Output the (x, y) coordinate of the center of the cell containing the given text.  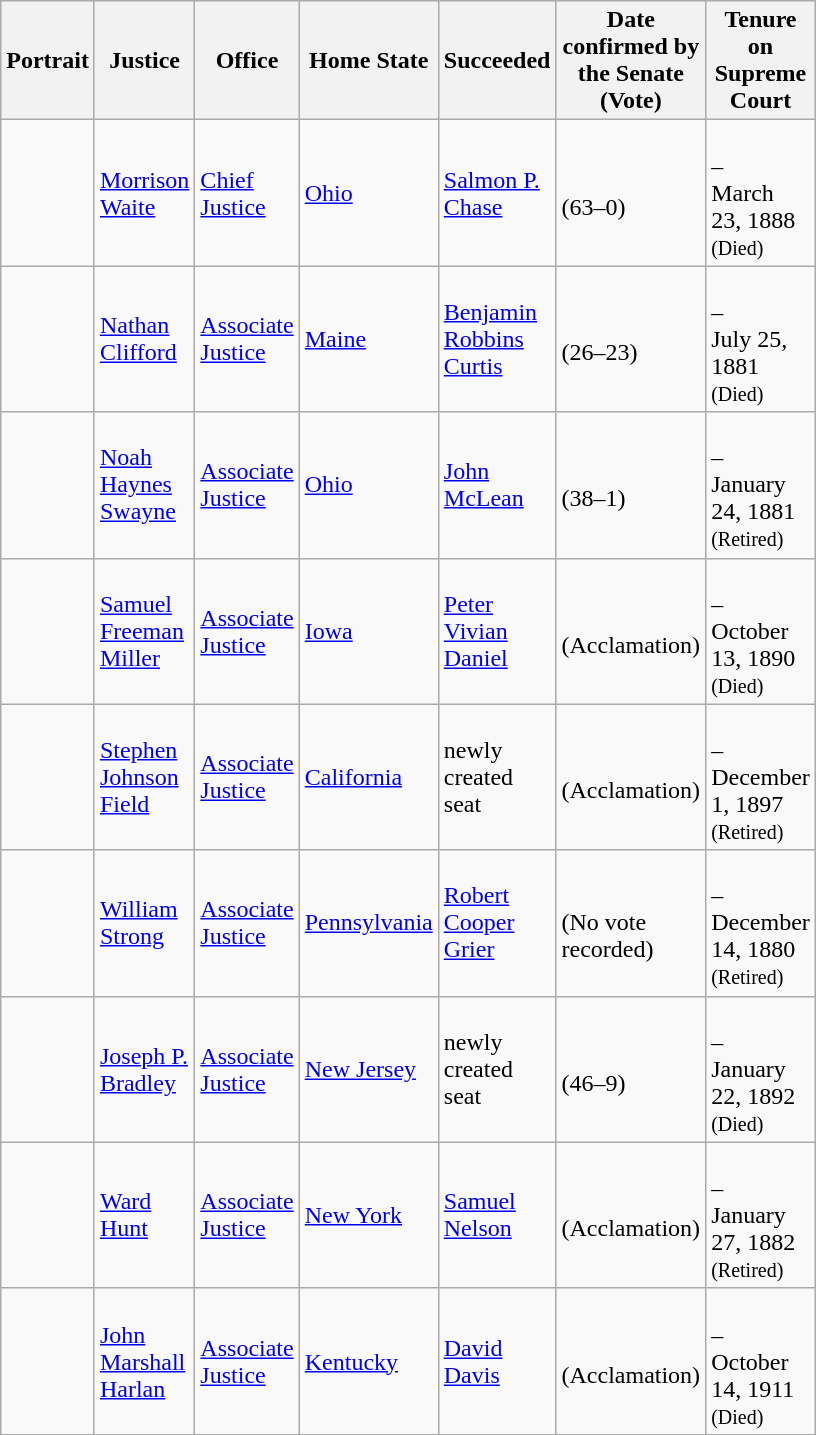
(63–0) (631, 193)
Chief Justice (247, 193)
Pennsylvania (368, 923)
Iowa (368, 631)
Ward Hunt (144, 1215)
Portrait (48, 60)
California (368, 777)
Robert Cooper Grier (497, 923)
Morrison Waite (144, 193)
Tenure on Supreme Court (761, 60)
William Strong (144, 923)
–December 14, 1880(Retired) (761, 923)
–January 24, 1881(Retired) (761, 485)
Noah Haynes Swayne (144, 485)
–December 1, 1897(Retired) (761, 777)
New York (368, 1215)
Justice (144, 60)
(26–23) (631, 339)
David Davis (497, 1361)
Office (247, 60)
–October 14, 1911(Died) (761, 1361)
John Marshall Harlan (144, 1361)
Stephen Johnson Field (144, 777)
Date confirmed by the Senate(Vote) (631, 60)
(38–1) (631, 485)
–July 25, 1881(Died) (761, 339)
Samuel Freeman Miller (144, 631)
Joseph P. Bradley (144, 1069)
Peter Vivian Daniel (497, 631)
–October 13, 1890(Died) (761, 631)
Nathan Clifford (144, 339)
Samuel Nelson (497, 1215)
Salmon P. Chase (497, 193)
–January 27, 1882(Retired) (761, 1215)
–January 22, 1892(Died) (761, 1069)
Maine (368, 339)
(46–9) (631, 1069)
Kentucky (368, 1361)
(No vote recorded) (631, 923)
Benjamin Robbins Curtis (497, 339)
–March 23, 1888(Died) (761, 193)
Succeeded (497, 60)
New Jersey (368, 1069)
John McLean (497, 485)
Home State (368, 60)
